For the text-containing cell, return its midpoint in (X, Y) coordinate format. 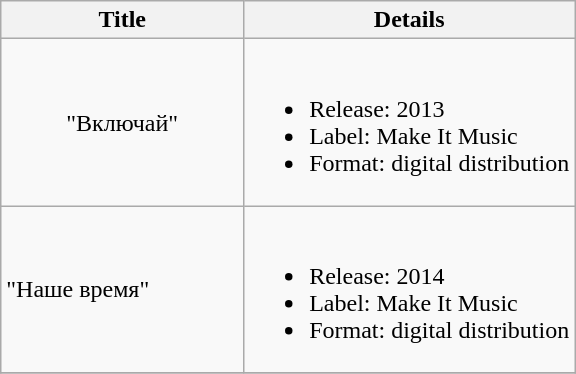
"Наше время" (122, 290)
Details (410, 20)
Title (122, 20)
Release: 2013Label: Make It MusicFormat: digital distribution (410, 122)
"Включай" (122, 122)
Release: 2014Label: Make It MusicFormat: digital distribution (410, 290)
